Scan for the cell matching the given text and deliver its (x, y) coordinate at center. 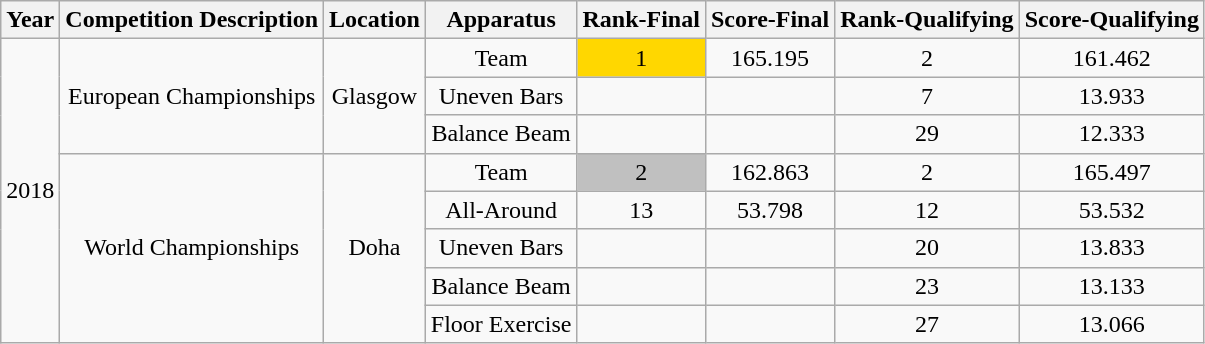
12 (927, 210)
13.833 (1112, 248)
13.066 (1112, 324)
1 (641, 58)
29 (927, 134)
World Championships (192, 248)
Doha (375, 248)
165.497 (1112, 172)
13 (641, 210)
7 (927, 96)
All-Around (501, 210)
27 (927, 324)
Rank-Qualifying (927, 20)
Location (375, 20)
12.333 (1112, 134)
Score-Final (770, 20)
13.933 (1112, 96)
Apparatus (501, 20)
161.462 (1112, 58)
European Championships (192, 96)
23 (927, 286)
2018 (30, 191)
20 (927, 248)
162.863 (770, 172)
Glasgow (375, 96)
Competition Description (192, 20)
53.532 (1112, 210)
Floor Exercise (501, 324)
13.133 (1112, 286)
Year (30, 20)
Rank-Final (641, 20)
Score-Qualifying (1112, 20)
165.195 (770, 58)
53.798 (770, 210)
